Identify which cell holds the provided text, then report its (X, Y) central coordinate. 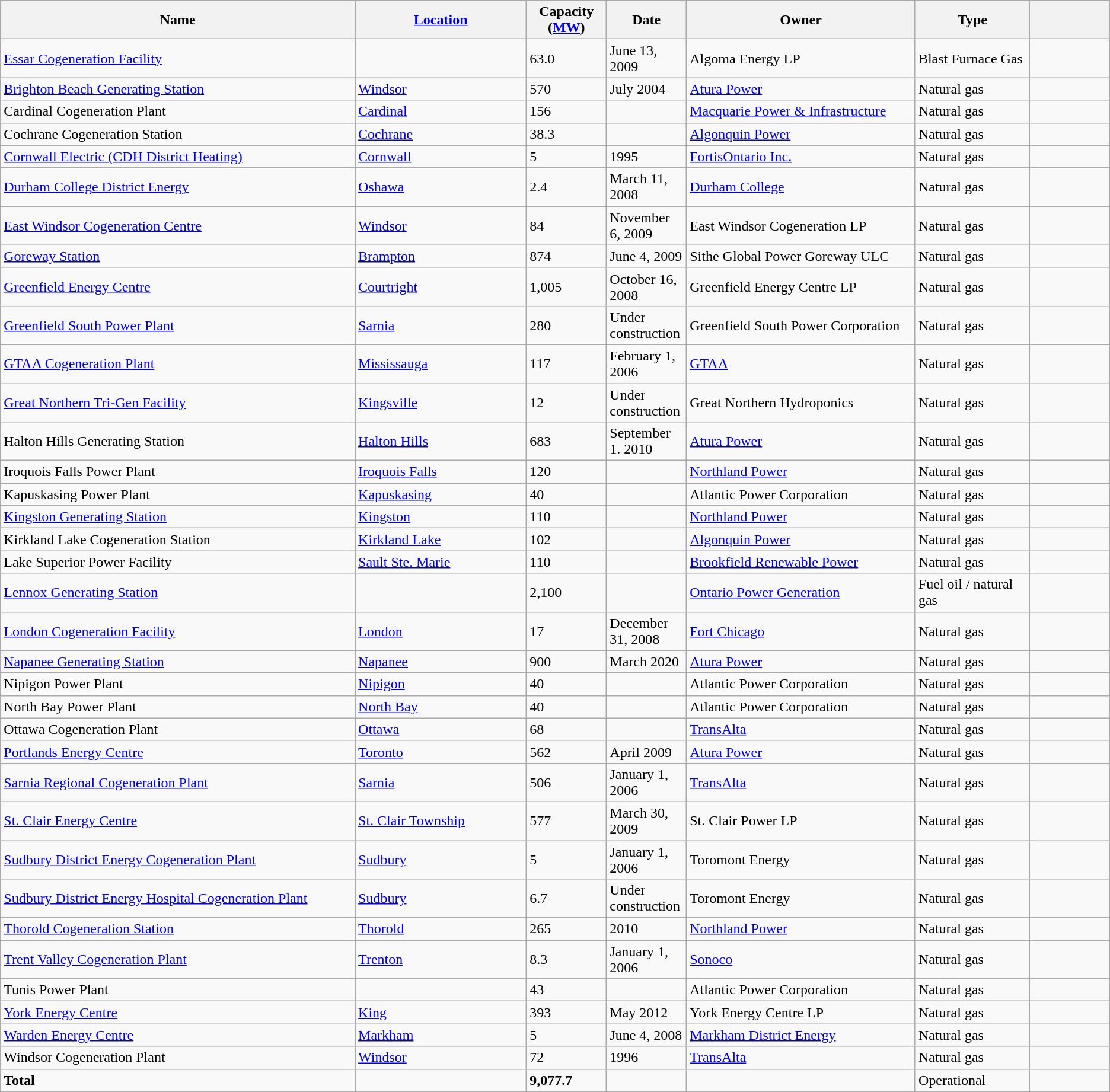
Cardinal Cogeneration Plant (178, 111)
Halton Hills Generating Station (178, 441)
Operational (972, 1080)
Cochrane (441, 134)
Nipigon Power Plant (178, 684)
Napanee Generating Station (178, 662)
Warden Energy Centre (178, 1035)
East Windsor Cogeneration Centre (178, 225)
Name (178, 20)
Portlands Energy Centre (178, 752)
120 (567, 472)
GTAA Cogeneration Plant (178, 364)
Algoma Energy LP (801, 58)
Brampton (441, 256)
Cornwall Electric (CDH District Heating) (178, 157)
King (441, 1013)
Brookfield Renewable Power (801, 562)
March 30, 2009 (646, 820)
2010 (646, 929)
Sithe Global Power Goreway ULC (801, 256)
Lake Superior Power Facility (178, 562)
2,100 (567, 593)
December 31, 2008 (646, 631)
156 (567, 111)
8.3 (567, 959)
Iroquois Falls Power Plant (178, 472)
1995 (646, 157)
Toronto (441, 752)
London Cogeneration Facility (178, 631)
Nipigon (441, 684)
Essar Cogeneration Facility (178, 58)
265 (567, 929)
Sonoco (801, 959)
Kirkland Lake (441, 539)
102 (567, 539)
Capacity (MW) (567, 20)
Great Northern Hydroponics (801, 402)
84 (567, 225)
874 (567, 256)
Durham College (801, 187)
Mississauga (441, 364)
York Energy Centre (178, 1013)
Blast Furnace Gas (972, 58)
68 (567, 729)
Markham District Energy (801, 1035)
Greenfield South Power Corporation (801, 325)
Trent Valley Cogeneration Plant (178, 959)
November 6, 2009 (646, 225)
Greenfield Energy Centre LP (801, 287)
17 (567, 631)
GTAA (801, 364)
63.0 (567, 58)
FortisOntario Inc. (801, 157)
Kirkland Lake Cogeneration Station (178, 539)
North Bay (441, 707)
Lennox Generating Station (178, 593)
Greenfield Energy Centre (178, 287)
June 13, 2009 (646, 58)
Greenfield South Power Plant (178, 325)
Iroquois Falls (441, 472)
Thorold (441, 929)
Tunis Power Plant (178, 990)
March 2020 (646, 662)
Kingston Generating Station (178, 517)
Sudbury District Energy Hospital Cogeneration Plant (178, 899)
London (441, 631)
Ottawa Cogeneration Plant (178, 729)
March 11, 2008 (646, 187)
Owner (801, 20)
72 (567, 1058)
York Energy Centre LP (801, 1013)
Trenton (441, 959)
683 (567, 441)
June 4, 2009 (646, 256)
October 16, 2008 (646, 287)
Goreway Station (178, 256)
562 (567, 752)
Date (646, 20)
April 2009 (646, 752)
Halton Hills (441, 441)
Sudbury District Energy Cogeneration Plant (178, 860)
Cochrane Cogeneration Station (178, 134)
Cornwall (441, 157)
Oshawa (441, 187)
East Windsor Cogeneration LP (801, 225)
Thorold Cogeneration Station (178, 929)
May 2012 (646, 1013)
Napanee (441, 662)
St. Clair Township (441, 820)
Kingsville (441, 402)
117 (567, 364)
Kapuskasing Power Plant (178, 494)
St. Clair Power LP (801, 820)
September 1. 2010 (646, 441)
Ontario Power Generation (801, 593)
Markham (441, 1035)
280 (567, 325)
North Bay Power Plant (178, 707)
1,005 (567, 287)
Fuel oil / natural gas (972, 593)
Location (441, 20)
Brighton Beach Generating Station (178, 89)
Sarnia Regional Cogeneration Plant (178, 783)
Total (178, 1080)
Type (972, 20)
506 (567, 783)
Cardinal (441, 111)
Sault Ste. Marie (441, 562)
2.4 (567, 187)
12 (567, 402)
Courtright (441, 287)
Ottawa (441, 729)
1996 (646, 1058)
Durham College District Energy (178, 187)
Great Northern Tri-Gen Facility (178, 402)
St. Clair Energy Centre (178, 820)
Windsor Cogeneration Plant (178, 1058)
Fort Chicago (801, 631)
900 (567, 662)
6.7 (567, 899)
Kingston (441, 517)
9,077.7 (567, 1080)
February 1, 2006 (646, 364)
43 (567, 990)
June 4, 2008 (646, 1035)
38.3 (567, 134)
July 2004 (646, 89)
570 (567, 89)
393 (567, 1013)
Macquarie Power & Infrastructure (801, 111)
577 (567, 820)
Kapuskasing (441, 494)
